Scan for the cell matching the given text and deliver its [x, y] coordinate at center. 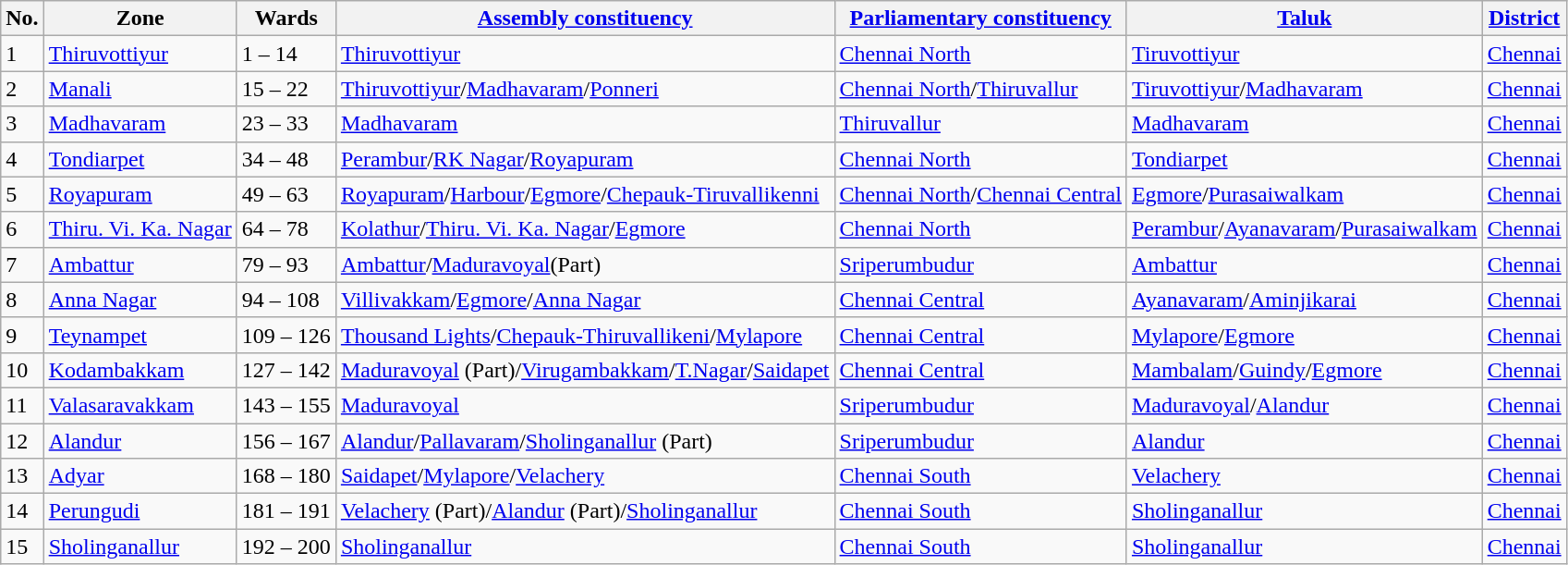
Valasaravakkam [140, 405]
2 [22, 89]
Parliamentary constituency [980, 18]
15 – 22 [286, 89]
Tiruvottiyur/Madhavaram [1305, 89]
11 [22, 405]
Royapuram [140, 194]
Kolathur/Thiru. Vi. Ka. Nagar/Egmore [585, 229]
Egmore/Purasaiwalkam [1305, 194]
156 – 167 [286, 441]
Maduravoyal/Alandur [1305, 405]
Villivakkam/Egmore/Anna Nagar [585, 300]
109 – 126 [286, 335]
3 [22, 124]
192 – 200 [286, 547]
34 – 48 [286, 159]
Teynampet [140, 335]
Royapuram/Harbour/Egmore/Chepauk-Tiruvallikenni [585, 194]
4 [22, 159]
Manali [140, 89]
Ayanavaram/Aminjikarai [1305, 300]
127 – 142 [286, 370]
168 – 180 [286, 476]
8 [22, 300]
Taluk [1305, 18]
Thiruvallur [980, 124]
Alandur/Pallavaram/Sholinganallur (Part) [585, 441]
Wards [286, 18]
Mambalam/Guindy/Egmore [1305, 370]
7 [22, 264]
Adyar [140, 476]
Mylapore/Egmore [1305, 335]
181 – 191 [286, 511]
Maduravoyal (Part)/Virugambakkam/T.Nagar/Saidapet [585, 370]
13 [22, 476]
Zone [140, 18]
Kodambakkam [140, 370]
Perungudi [140, 511]
Velachery [1305, 476]
Chennai North/Thiruvallur [980, 89]
94 – 108 [286, 300]
6 [22, 229]
Ambattur/Maduravoyal(Part) [585, 264]
79 – 93 [286, 264]
Chennai North/Chennai Central [980, 194]
Saidapet/Mylapore/Velachery [585, 476]
143 – 155 [286, 405]
10 [22, 370]
Perambur/Ayanavaram/Purasaiwalkam [1305, 229]
Thousand Lights/Chepauk-Thiruvallikeni/Mylapore [585, 335]
Anna Nagar [140, 300]
14 [22, 511]
Velachery (Part)/Alandur (Part)/Sholinganallur [585, 511]
Perambur/RK Nagar/Royapuram [585, 159]
1 [22, 54]
1 – 14 [286, 54]
Assembly constituency [585, 18]
Tiruvottiyur [1305, 54]
12 [22, 441]
49 – 63 [286, 194]
No. [22, 18]
Thiru. Vi. Ka. Nagar [140, 229]
Thiruvottiyur/Madhavaram/Ponneri [585, 89]
Maduravoyal [585, 405]
9 [22, 335]
64 – 78 [286, 229]
23 – 33 [286, 124]
District [1525, 18]
5 [22, 194]
15 [22, 547]
